Identify which cell holds the provided text, then report its (x, y) central coordinate. 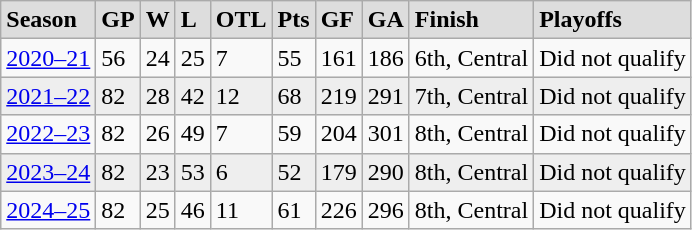
55 (294, 58)
GF (338, 20)
2024–25 (48, 210)
Season (48, 20)
42 (192, 96)
6th, Central (471, 58)
2022–23 (48, 134)
161 (338, 58)
179 (338, 172)
226 (338, 210)
11 (241, 210)
49 (192, 134)
68 (294, 96)
2020–21 (48, 58)
301 (386, 134)
56 (118, 58)
204 (338, 134)
61 (294, 210)
46 (192, 210)
2021–22 (48, 96)
28 (158, 96)
24 (158, 58)
59 (294, 134)
L (192, 20)
Finish (471, 20)
7th, Central (471, 96)
290 (386, 172)
2023–24 (48, 172)
23 (158, 172)
219 (338, 96)
52 (294, 172)
GA (386, 20)
12 (241, 96)
53 (192, 172)
Pts (294, 20)
186 (386, 58)
OTL (241, 20)
26 (158, 134)
GP (118, 20)
W (158, 20)
296 (386, 210)
6 (241, 172)
Playoffs (613, 20)
291 (386, 96)
